Output the [X, Y] coordinate of the center of the cell containing the given text.  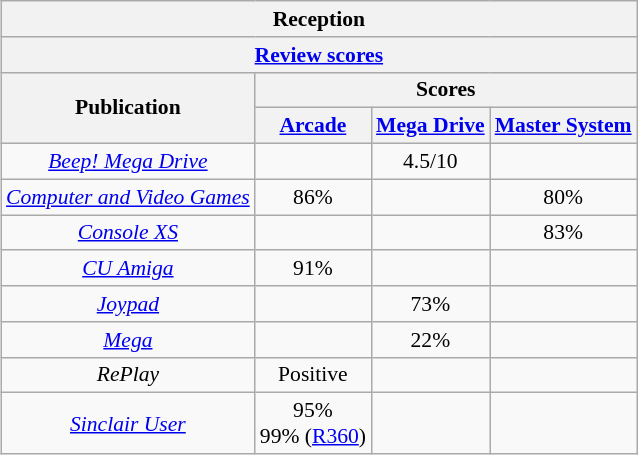
80% [564, 197]
Arcade [313, 126]
Master System [564, 126]
Reception [319, 19]
Positive [313, 375]
22% [430, 339]
73% [430, 304]
CU Amiga [128, 268]
83% [564, 232]
Console XS [128, 232]
91% [313, 268]
Publication [128, 108]
95% 99% (R360) [313, 424]
Computer and Video Games [128, 197]
Review scores [319, 54]
Mega [128, 339]
RePlay [128, 375]
86% [313, 197]
Scores [446, 90]
Sinclair User [128, 424]
Beep! Mega Drive [128, 161]
Mega Drive [430, 126]
4.5/10 [430, 161]
Joypad [128, 304]
